Locate the cell with the specified text and output its (X, Y) center coordinate. 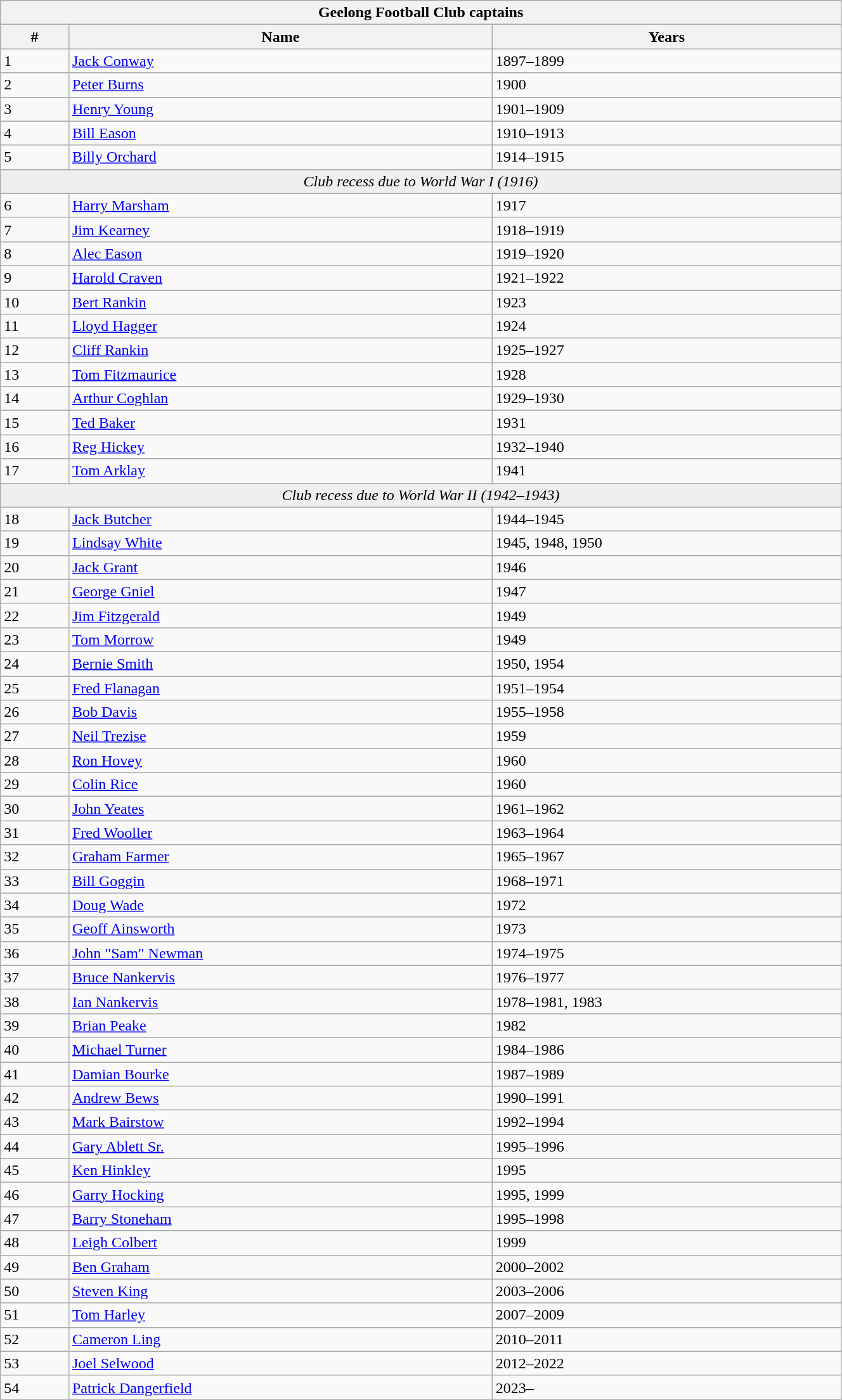
39 (35, 1025)
1999 (666, 1243)
Neil Trezise (280, 736)
15 (35, 423)
Alec Eason (280, 254)
9 (35, 278)
Jim Fitzgerald (280, 615)
54 (35, 1387)
1897–1899 (666, 61)
1947 (666, 591)
1946 (666, 567)
27 (35, 736)
23 (35, 639)
51 (35, 1315)
1995, 1999 (666, 1195)
Geoff Ainsworth (280, 929)
Mark Bairstow (280, 1122)
2010–2011 (666, 1339)
1973 (666, 929)
24 (35, 664)
Ron Hovey (280, 761)
1914–1915 (666, 157)
2003–2006 (666, 1291)
1959 (666, 736)
Reg Hickey (280, 447)
53 (35, 1363)
Tom Harley (280, 1315)
52 (35, 1339)
1972 (666, 905)
2000–2002 (666, 1267)
1928 (666, 375)
1900 (666, 85)
1921–1922 (666, 278)
28 (35, 761)
Club recess due to World War I (1916) (421, 181)
Graham Farmer (280, 857)
Gary Ablett Sr. (280, 1146)
1990–1991 (666, 1098)
Years (666, 37)
Cameron Ling (280, 1339)
Ken Hinkley (280, 1171)
1992–1994 (666, 1122)
Cliff Rankin (280, 350)
Harold Craven (280, 278)
Tom Arklay (280, 471)
41 (35, 1074)
1995–1998 (666, 1219)
Bill Goggin (280, 881)
12 (35, 350)
Ted Baker (280, 423)
John Yeates (280, 809)
5 (35, 157)
1901–1909 (666, 109)
Henry Young (280, 109)
1974–1975 (666, 953)
44 (35, 1146)
11 (35, 326)
Geelong Football Club captains (421, 13)
1961–1962 (666, 809)
32 (35, 857)
40 (35, 1050)
18 (35, 519)
Lindsay White (280, 543)
2 (35, 85)
1976–1977 (666, 977)
1984–1986 (666, 1050)
1995 (666, 1171)
46 (35, 1195)
1923 (666, 302)
Damian Bourke (280, 1074)
Bernie Smith (280, 664)
Tom Fitzmaurice (280, 375)
Jack Grant (280, 567)
3 (35, 109)
Bob Davis (280, 712)
Jack Butcher (280, 519)
2007–2009 (666, 1315)
Fred Flanagan (280, 688)
1941 (666, 471)
Fred Wooller (280, 833)
1944–1945 (666, 519)
29 (35, 785)
1955–1958 (666, 712)
1932–1940 (666, 447)
35 (35, 929)
8 (35, 254)
22 (35, 615)
Bert Rankin (280, 302)
26 (35, 712)
38 (35, 1001)
45 (35, 1171)
Jim Kearney (280, 229)
33 (35, 881)
1917 (666, 205)
Bruce Nankervis (280, 977)
50 (35, 1291)
Jack Conway (280, 61)
Barry Stoneham (280, 1219)
1918–1919 (666, 229)
1978–1981, 1983 (666, 1001)
1982 (666, 1025)
36 (35, 953)
47 (35, 1219)
17 (35, 471)
48 (35, 1243)
6 (35, 205)
1963–1964 (666, 833)
Harry Marsham (280, 205)
Steven King (280, 1291)
Andrew Bews (280, 1098)
37 (35, 977)
1951–1954 (666, 688)
Name (280, 37)
31 (35, 833)
20 (35, 567)
Patrick Dangerfield (280, 1387)
Ben Graham (280, 1267)
John "Sam" Newman (280, 953)
1987–1989 (666, 1074)
Leigh Colbert (280, 1243)
25 (35, 688)
Brian Peake (280, 1025)
1995–1996 (666, 1146)
Bill Eason (280, 133)
Ian Nankervis (280, 1001)
1950, 1954 (666, 664)
1925–1927 (666, 350)
1929–1930 (666, 399)
George Gniel (280, 591)
Billy Orchard (280, 157)
Doug Wade (280, 905)
34 (35, 905)
1968–1971 (666, 881)
1919–1920 (666, 254)
# (35, 37)
Tom Morrow (280, 639)
43 (35, 1122)
Colin Rice (280, 785)
4 (35, 133)
1945, 1948, 1950 (666, 543)
Club recess due to World War II (1942–1943) (421, 495)
Arthur Coghlan (280, 399)
21 (35, 591)
1910–1913 (666, 133)
Peter Burns (280, 85)
Joel Selwood (280, 1363)
49 (35, 1267)
1931 (666, 423)
1 (35, 61)
10 (35, 302)
14 (35, 399)
19 (35, 543)
1965–1967 (666, 857)
2023– (666, 1387)
1924 (666, 326)
2012–2022 (666, 1363)
42 (35, 1098)
7 (35, 229)
Michael Turner (280, 1050)
16 (35, 447)
Garry Hocking (280, 1195)
30 (35, 809)
Lloyd Hagger (280, 326)
13 (35, 375)
